Extract the [x, y] coordinate from the center of the cell holding the provided text.  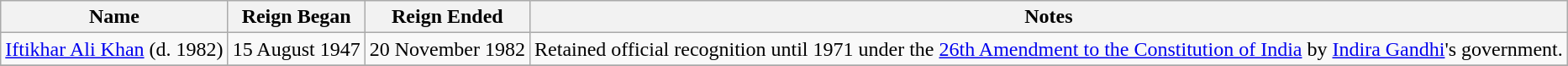
Notes [1049, 17]
Iftikhar Ali Khan (d. 1982) [114, 49]
20 November 1982 [447, 49]
Reign Began [296, 17]
Retained official recognition until 1971 under the 26th Amendment to the Constitution of India by Indira Gandhi's government. [1049, 49]
15 August 1947 [296, 49]
Reign Ended [447, 17]
Name [114, 17]
